Detect which cell encompasses the target text, then output its (X, Y) center coordinate. 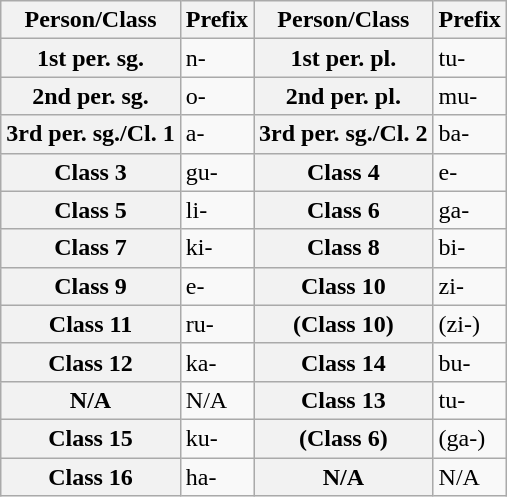
bu- (470, 362)
Class 13 (344, 400)
mu- (470, 96)
o- (216, 96)
Class 15 (91, 438)
1st per. pl. (344, 58)
gu- (216, 172)
Class 10 (344, 286)
Class 4 (344, 172)
(zi-) (470, 324)
bi- (470, 248)
Class 16 (91, 477)
Class 12 (91, 362)
a- (216, 134)
(ga-) (470, 438)
li- (216, 210)
ha- (216, 477)
Class 7 (91, 248)
zi- (470, 286)
Class 11 (91, 324)
ki- (216, 248)
n- (216, 58)
2nd per. sg. (91, 96)
(Class 6) (344, 438)
ka- (216, 362)
2nd per. pl. (344, 96)
3rd per. sg./Cl. 2 (344, 134)
Class 3 (91, 172)
ga- (470, 210)
(Class 10) (344, 324)
ba- (470, 134)
ku- (216, 438)
Class 14 (344, 362)
ru- (216, 324)
Class 8 (344, 248)
3rd per. sg./Cl. 1 (91, 134)
Class 9 (91, 286)
Class 6 (344, 210)
Class 5 (91, 210)
1st per. sg. (91, 58)
